From the cell containing the given text, extract its center point as (X, Y) coordinate. 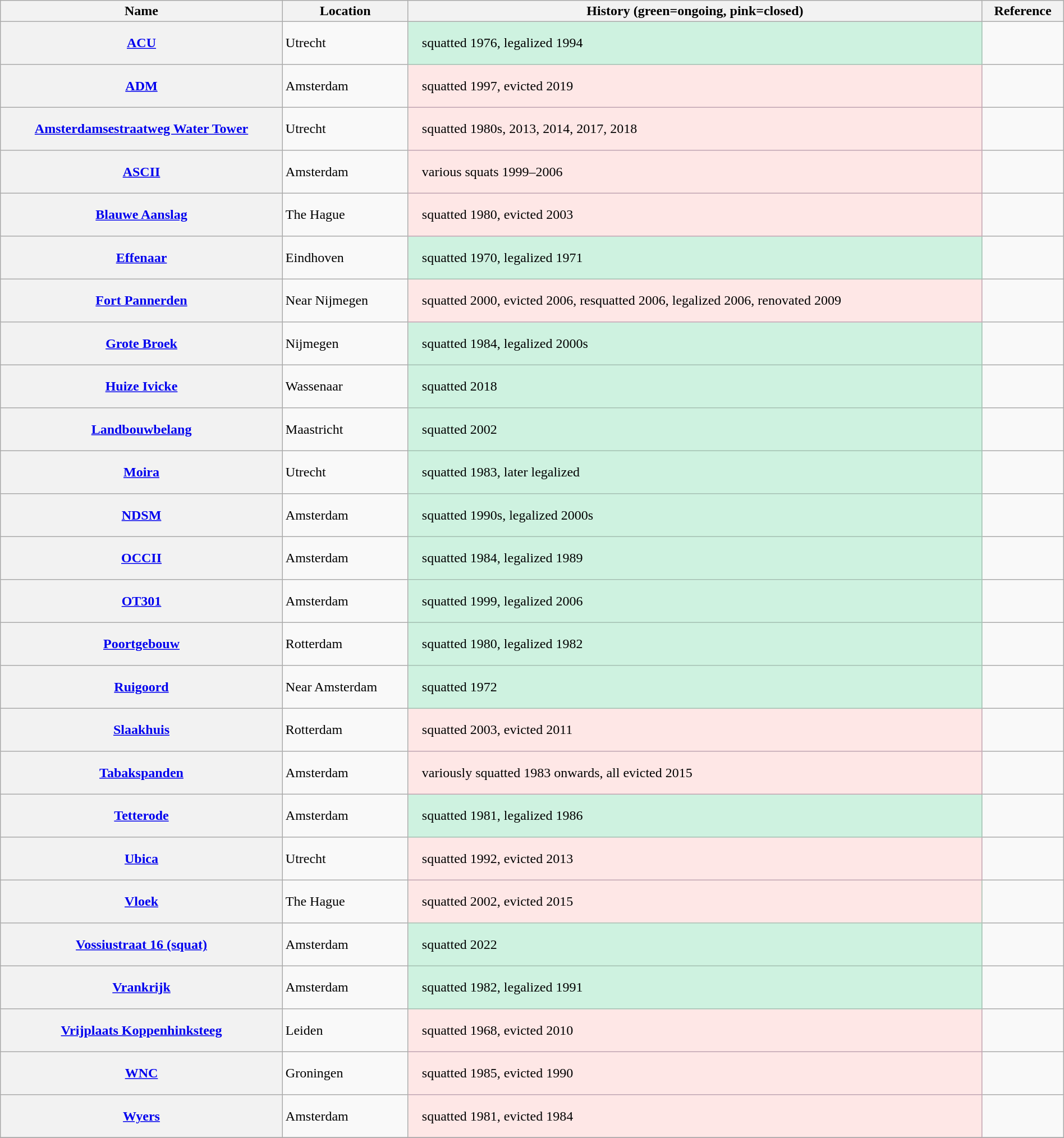
Vloek (141, 902)
Poortgebouw (141, 644)
Location (345, 11)
History (green=ongoing, pink=closed) (695, 11)
NDSM (141, 515)
Blauwe Aanslag (141, 215)
Wassenaar (345, 387)
squatted 1999, legalized 2006 (695, 601)
Amsterdamsestraatweg Water Tower (141, 129)
Moira (141, 472)
Vossiustraat 16 (squat) (141, 944)
variously squatted 1983 onwards, all evicted 2015 (695, 773)
Ubica (141, 859)
Vrijplaats Koppenhinksteeg (141, 1030)
Tabakspanden (141, 773)
squatted 2002 (695, 429)
squatted 1992, evicted 2013 (695, 859)
Near Amsterdam (345, 687)
squatted 1980, evicted 2003 (695, 215)
squatted 1983, later legalized (695, 472)
Eindhoven (345, 258)
squatted 1980s, 2013, 2014, 2017, 2018 (695, 129)
squatted 1984, legalized 1989 (695, 558)
Name (141, 11)
WNC (141, 1073)
squatted 1972 (695, 687)
Ruigoord (141, 687)
Groningen (345, 1073)
squatted 1984, legalized 2000s (695, 343)
squatted 1968, evicted 2010 (695, 1030)
Vrankrijk (141, 988)
ADM (141, 86)
ASCII (141, 172)
Effenaar (141, 258)
squatted 1990s, legalized 2000s (695, 515)
Landbouwbelang (141, 429)
squatted 1985, evicted 1990 (695, 1073)
squatted 1970, legalized 1971 (695, 258)
squatted 1981, legalized 1986 (695, 816)
Grote Broek (141, 343)
squatted 1982, legalized 1991 (695, 988)
Slaakhuis (141, 730)
Huize Ivicke (141, 387)
OT301 (141, 601)
Fort Pannerden (141, 301)
various squats 1999–2006 (695, 172)
squatted 2018 (695, 387)
squatted 2003, evicted 2011 (695, 730)
squatted 1997, evicted 2019 (695, 86)
ACU (141, 43)
squatted 2022 (695, 944)
Near Nijmegen (345, 301)
squatted 1976, legalized 1994 (695, 43)
Maastricht (345, 429)
squatted 1980, legalized 1982 (695, 644)
Nijmegen (345, 343)
squatted 2002, evicted 2015 (695, 902)
Tetterode (141, 816)
Wyers (141, 1116)
Reference (1022, 11)
OCCII (141, 558)
squatted 1981, evicted 1984 (695, 1116)
squatted 2000, evicted 2006, resquatted 2006, legalized 2006, renovated 2009 (695, 301)
Leiden (345, 1030)
